Locate the cell with the specified text and output its (X, Y) center coordinate. 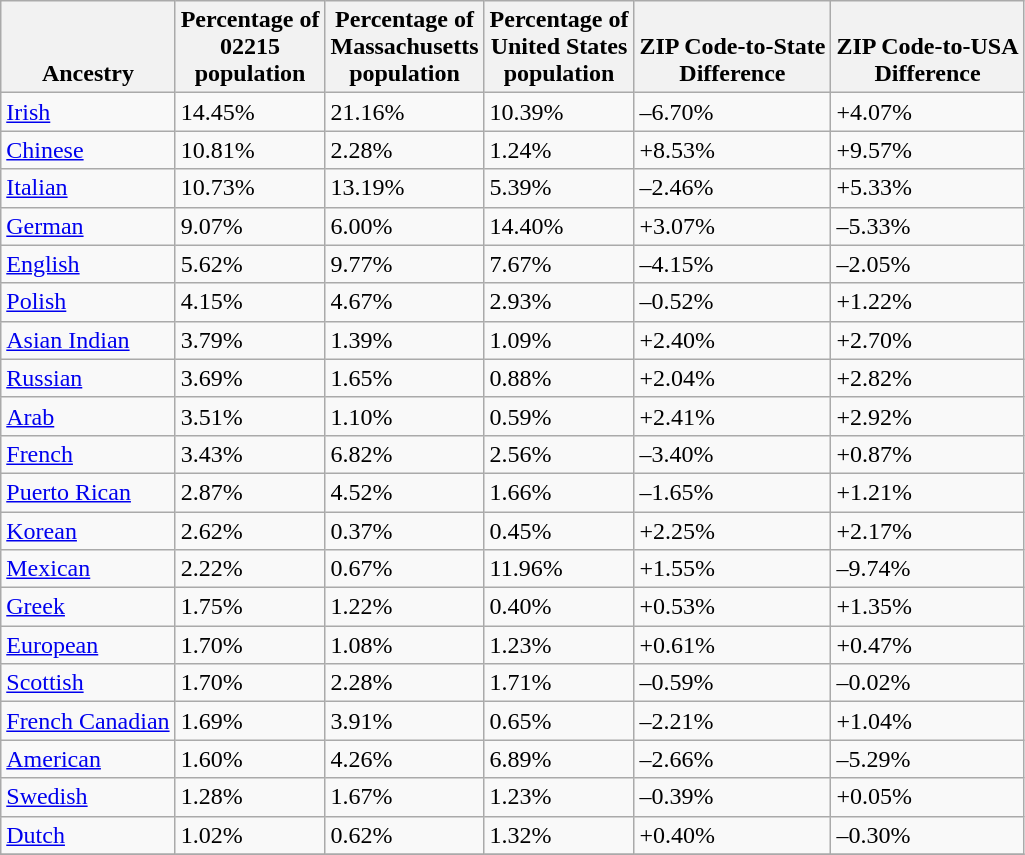
–0.02% (928, 683)
1.24% (559, 150)
Chinese (88, 150)
14.40% (559, 226)
6.89% (559, 759)
+0.61% (732, 645)
1.22% (404, 607)
French (88, 454)
0.45% (559, 531)
–2.46% (732, 188)
American (88, 759)
1.10% (404, 416)
2.56% (559, 454)
2.93% (559, 302)
Korean (88, 531)
4.67% (404, 302)
–0.59% (732, 683)
11.96% (559, 569)
French Canadian (88, 721)
3.91% (404, 721)
Irish (88, 112)
1.09% (559, 340)
2.87% (250, 492)
Percentage ofUnited Statespopulation (559, 47)
–5.29% (928, 759)
+2.40% (732, 340)
Italian (88, 188)
Asian Indian (88, 340)
0.88% (559, 378)
Puerto Rican (88, 492)
+1.21% (928, 492)
3.69% (250, 378)
+0.47% (928, 645)
5.62% (250, 264)
+3.07% (732, 226)
0.65% (559, 721)
0.37% (404, 531)
0.40% (559, 607)
4.52% (404, 492)
7.67% (559, 264)
–9.74% (928, 569)
Greek (88, 607)
0.59% (559, 416)
1.08% (404, 645)
+2.92% (928, 416)
21.16% (404, 112)
Mexican (88, 569)
Arab (88, 416)
10.73% (250, 188)
ZIP Code-to-USADifference (928, 47)
+0.53% (732, 607)
–0.30% (928, 835)
–1.65% (732, 492)
+1.04% (928, 721)
Scottish (88, 683)
6.82% (404, 454)
9.77% (404, 264)
–2.21% (732, 721)
–4.15% (732, 264)
1.39% (404, 340)
3.51% (250, 416)
0.62% (404, 835)
+4.07% (928, 112)
1.60% (250, 759)
1.66% (559, 492)
+2.70% (928, 340)
10.81% (250, 150)
4.26% (404, 759)
+0.05% (928, 797)
–5.33% (928, 226)
–6.70% (732, 112)
1.75% (250, 607)
–0.52% (732, 302)
+1.55% (732, 569)
9.07% (250, 226)
4.15% (250, 302)
+5.33% (928, 188)
+8.53% (732, 150)
European (88, 645)
–0.39% (732, 797)
–2.66% (732, 759)
Ancestry (88, 47)
Swedish (88, 797)
Percentage ofMassachusettspopulation (404, 47)
1.67% (404, 797)
1.69% (250, 721)
1.28% (250, 797)
–2.05% (928, 264)
3.79% (250, 340)
3.43% (250, 454)
+9.57% (928, 150)
13.19% (404, 188)
+1.22% (928, 302)
ZIP Code-to-StateDifference (732, 47)
1.65% (404, 378)
+1.35% (928, 607)
+2.25% (732, 531)
+2.82% (928, 378)
+0.87% (928, 454)
1.02% (250, 835)
6.00% (404, 226)
2.62% (250, 531)
+2.04% (732, 378)
Polish (88, 302)
10.39% (559, 112)
+2.41% (732, 416)
+2.17% (928, 531)
German (88, 226)
0.67% (404, 569)
5.39% (559, 188)
14.45% (250, 112)
+0.40% (732, 835)
English (88, 264)
Percentage of02215population (250, 47)
–3.40% (732, 454)
Dutch (88, 835)
1.71% (559, 683)
2.22% (250, 569)
Russian (88, 378)
1.32% (559, 835)
